Identify which cell holds the provided text, then report its [X, Y] central coordinate. 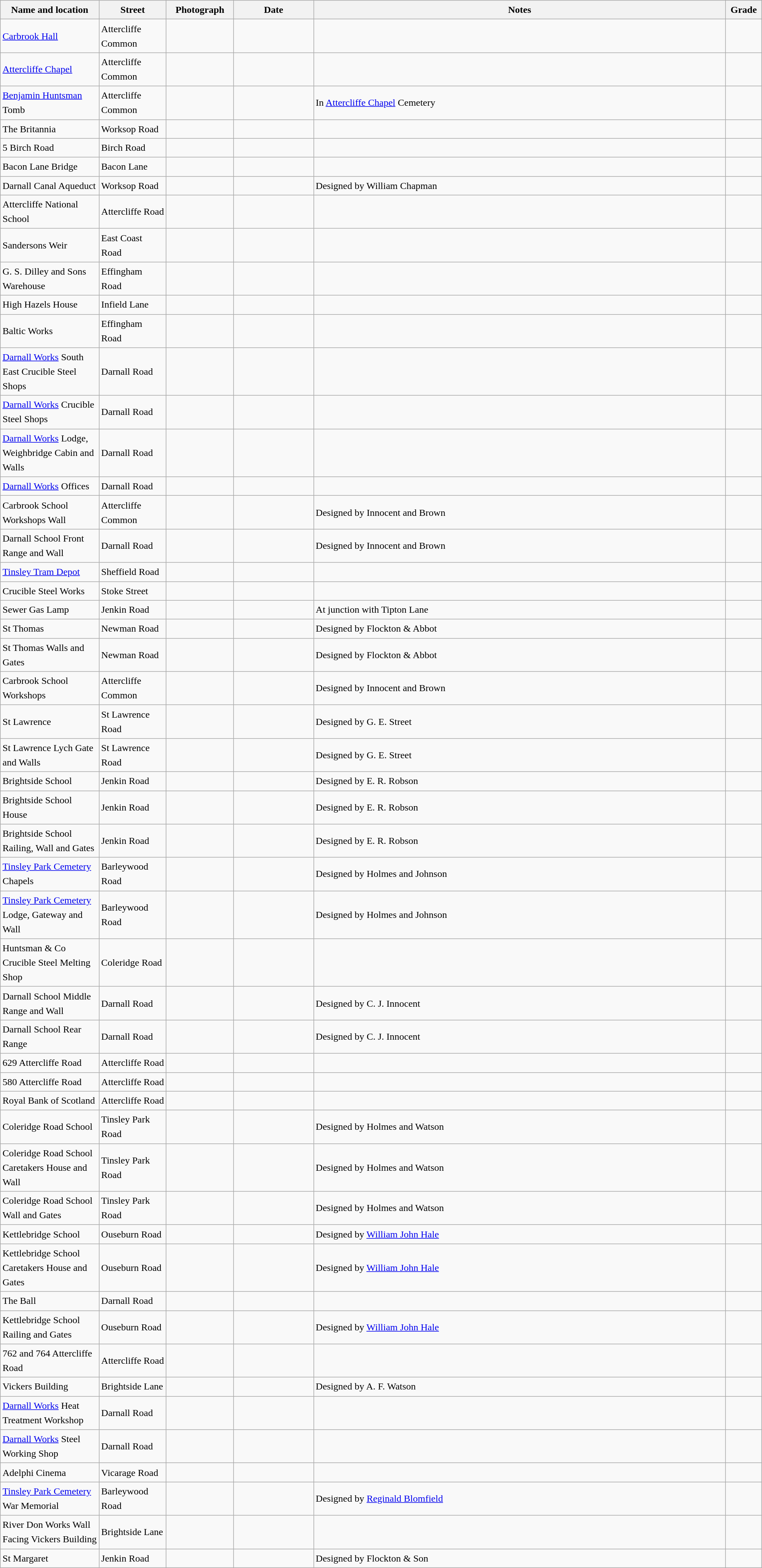
Attercliffe National School [50, 211]
Vicarage Road [133, 1472]
Bacon Lane [133, 166]
G. S. Dilley and Sons Warehouse [50, 278]
Carbrook Hall [50, 36]
Tinsley Park Cemetery Lodge, Gateway and Wall [50, 915]
Carbrook School Workshops [50, 688]
Sewer Gas Lamp [50, 610]
St Thomas [50, 629]
St Lawrence [50, 721]
Darnall School Middle Range and Wall [50, 1004]
In Attercliffe Chapel Cemetery [520, 103]
580 Attercliffe Road [50, 1082]
Date [273, 10]
Name and location [50, 10]
Darnall Works Lodge, Weighbridge Cabin and Walls [50, 453]
River Don Works Wall Facing Vickers Building [50, 1532]
Darnall Works Heat Treatment Workshop [50, 1413]
Designed by A. F. Watson [520, 1387]
Coleridge Road School Caretakers House and Wall [50, 1168]
East Coast Road [133, 245]
Coleridge Road School Wall and Gates [50, 1208]
The Britannia [50, 129]
Huntsman & Co Crucible Steel Melting Shop [50, 963]
Tinsley Tram Depot [50, 572]
Brightside School House [50, 807]
Royal Bank of Scotland [50, 1101]
Stoke Street [133, 591]
Adelphi Cinema [50, 1472]
5 Birch Road [50, 148]
Kettlebridge School Railing and Gates [50, 1328]
St Lawrence Lych Gate and Walls [50, 755]
At junction with Tipton Lane [520, 610]
Brightside School Railing, Wall and Gates [50, 841]
St Thomas Walls and Gates [50, 655]
Infield Lane [133, 305]
Designed by William Chapman [520, 186]
629 Attercliffe Road [50, 1063]
Tinsley Park Cemetery War Memorial [50, 1499]
Carbrook School Workshops Wall [50, 512]
Designed by Flockton & Son [520, 1558]
Tinsley Park Cemetery Chapels [50, 874]
Sheffield Road [133, 572]
Bacon Lane Bridge [50, 166]
The Ball [50, 1301]
Darnall Works South East Crucible Steel Shops [50, 371]
Brightside School [50, 781]
Photograph [200, 10]
Grade [744, 10]
Coleridge Road School [50, 1127]
Darnall Canal Aqueduct [50, 186]
St Margaret [50, 1558]
Coleridge Road [133, 963]
High Hazels House [50, 305]
762 and 764 Attercliffe Road [50, 1361]
Sandersons Weir [50, 245]
Crucible Steel Works [50, 591]
Benjamin Huntsman Tomb [50, 103]
Darnall Works Offices [50, 486]
Darnall Works Crucible Steel Shops [50, 413]
Notes [520, 10]
Vickers Building [50, 1387]
Street [133, 10]
Darnall School Front Range and Wall [50, 546]
Darnall Works Steel Working Shop [50, 1447]
Designed by Reginald Blomfield [520, 1499]
Birch Road [133, 148]
Kettlebridge School Caretakers House and Gates [50, 1267]
Darnall School Rear Range [50, 1036]
Kettlebridge School [50, 1234]
Attercliffe Chapel [50, 69]
Baltic Works [50, 331]
